From the cell containing the given text, extract its center point as (x, y) coordinate. 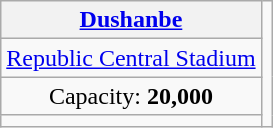
Republic Central Stadium (131, 58)
Dushanbe (131, 20)
Capacity: 20,000 (131, 96)
